Find where the given text appears and provide that cell's center as [x, y] coordinate. 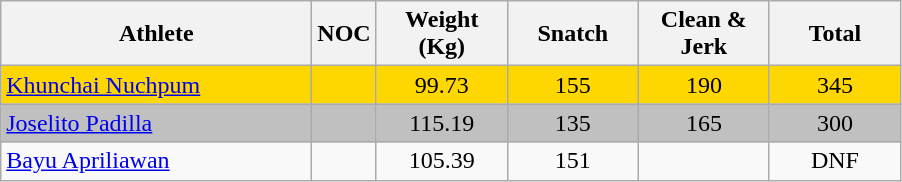
Bayu Apriliawan [156, 161]
135 [572, 123]
Weight (Kg) [442, 34]
105.39 [442, 161]
Athlete [156, 34]
Joselito Padilla [156, 123]
165 [704, 123]
Clean & Jerk [704, 34]
Khunchai Nuchpum [156, 85]
Snatch [572, 34]
190 [704, 85]
DNF [834, 161]
115.19 [442, 123]
300 [834, 123]
155 [572, 85]
99.73 [442, 85]
345 [834, 85]
Total [834, 34]
151 [572, 161]
NOC [344, 34]
